Find where the given text appears and provide that cell's center as [x, y] coordinate. 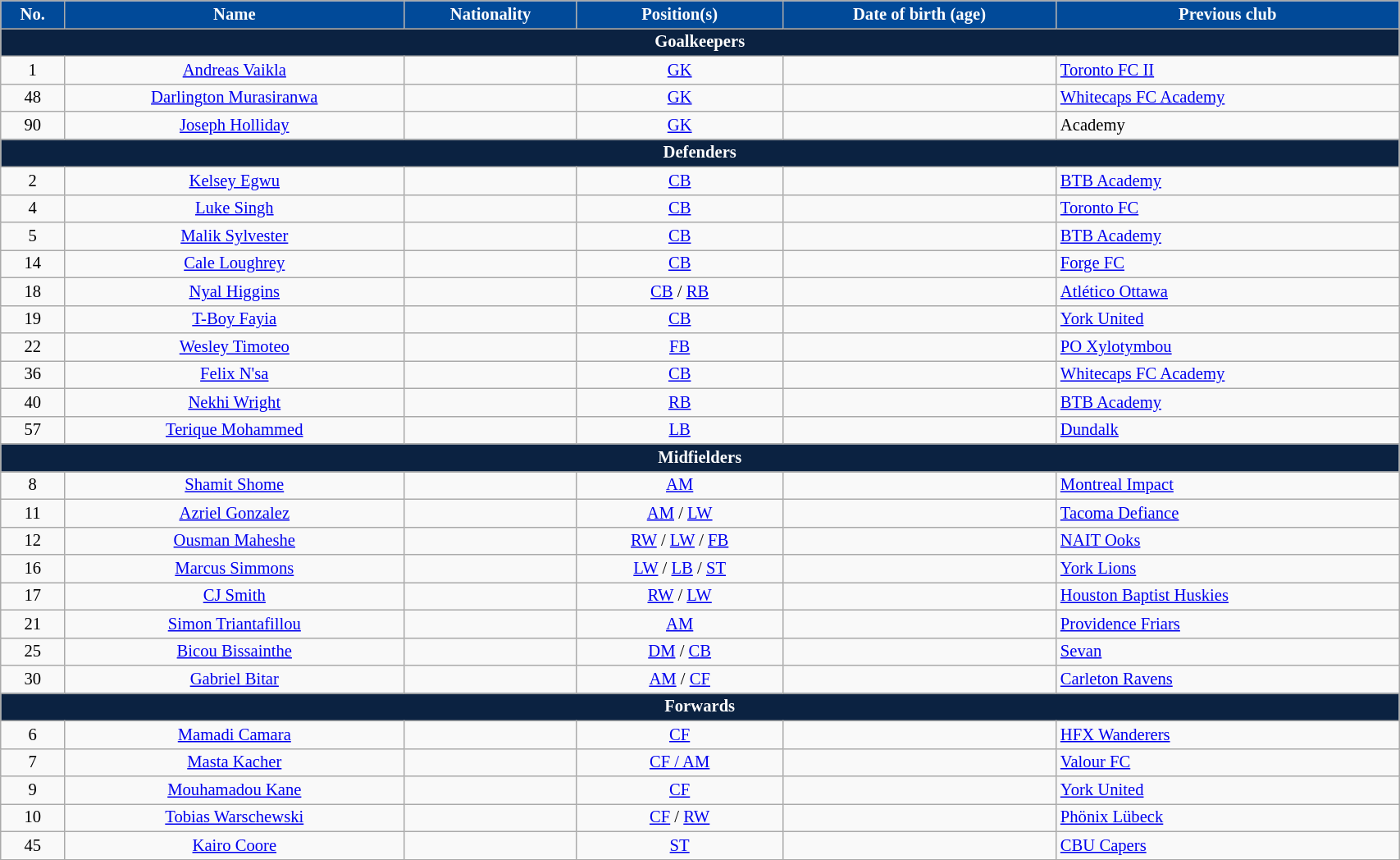
Terique Mohammed [235, 430]
Position(s) [679, 14]
Marcus Simmons [235, 569]
12 [33, 541]
No. [33, 14]
Mamadi Camara [235, 734]
FB [679, 347]
T-Boy Fayia [235, 319]
Goalkeepers [700, 42]
Bicou Bissainthe [235, 652]
17 [33, 596]
NAIT Ooks [1228, 541]
Tobias Warschewski [235, 817]
Joseph Holliday [235, 126]
2 [33, 181]
9 [33, 790]
Houston Baptist Huskies [1228, 596]
AM / CF [679, 679]
RB [679, 402]
CB / RB [679, 291]
HFX Wanderers [1228, 734]
Nekhi Wright [235, 402]
CF / RW [679, 817]
Atlético Ottawa [1228, 291]
Azriel Gonzalez [235, 513]
25 [33, 652]
4 [33, 208]
LB [679, 430]
Nationality [490, 14]
Carleton Ravens [1228, 679]
10 [33, 817]
21 [33, 624]
Luke Singh [235, 208]
Forwards [700, 707]
Nyal Higgins [235, 291]
CF / AM [679, 762]
Darlington Murasiranwa [235, 98]
7 [33, 762]
PO Xylotymbou [1228, 347]
LW / LB / ST [679, 569]
RW / LW [679, 596]
16 [33, 569]
Providence Friars [1228, 624]
Valour FC [1228, 762]
30 [33, 679]
11 [33, 513]
90 [33, 126]
19 [33, 319]
Kairo Coore [235, 845]
Sevan [1228, 652]
AM / LW [679, 513]
York Lions [1228, 569]
36 [33, 374]
40 [33, 402]
18 [33, 291]
Ousman Maheshe [235, 541]
ST [679, 845]
8 [33, 485]
Forge FC [1228, 263]
Simon Triantafillou [235, 624]
Masta Kacher [235, 762]
RW / LW / FB [679, 541]
Mouhamadou Kane [235, 790]
Previous club [1228, 14]
57 [33, 430]
DM / CB [679, 652]
Date of birth (age) [919, 14]
Academy [1228, 126]
Name [235, 14]
Toronto FC [1228, 208]
CJ Smith [235, 596]
5 [33, 236]
Toronto FC II [1228, 70]
45 [33, 845]
Malik Sylvester [235, 236]
6 [33, 734]
Midfielders [700, 457]
Shamit Shome [235, 485]
Dundalk [1228, 430]
Felix N'sa [235, 374]
1 [33, 70]
Tacoma Defiance [1228, 513]
Phönix Lübeck [1228, 817]
Cale Loughrey [235, 263]
Kelsey Egwu [235, 181]
Montreal Impact [1228, 485]
Gabriel Bitar [235, 679]
48 [33, 98]
14 [33, 263]
22 [33, 347]
Defenders [700, 153]
CBU Capers [1228, 845]
Wesley Timoteo [235, 347]
Andreas Vaikla [235, 70]
